Output the [x, y] coordinate of the center of the cell containing the given text.  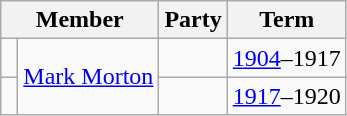
Mark Morton [88, 77]
Term [286, 20]
Member [80, 20]
1904–1917 [286, 58]
Party [193, 20]
1917–1920 [286, 96]
